Locate the cell with the specified text and output its [X, Y] center coordinate. 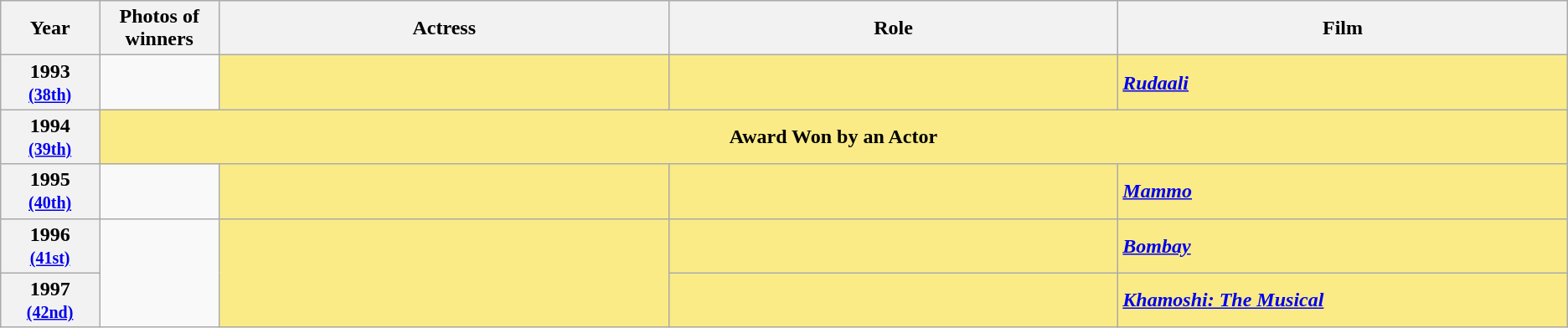
1993 (38th) [50, 82]
1997 (42nd) [50, 300]
Role [893, 28]
1994 (39th) [50, 137]
Actress [444, 28]
1996 (41st) [50, 246]
Khamoshi: The Musical [1343, 300]
Photos of winners [159, 28]
Mammo [1343, 191]
Year [50, 28]
Rudaali [1343, 82]
Bombay [1343, 246]
1995 (40th) [50, 191]
Award Won by an Actor [833, 137]
Film [1343, 28]
